Scan for the cell matching the given text and deliver its [x, y] coordinate at center. 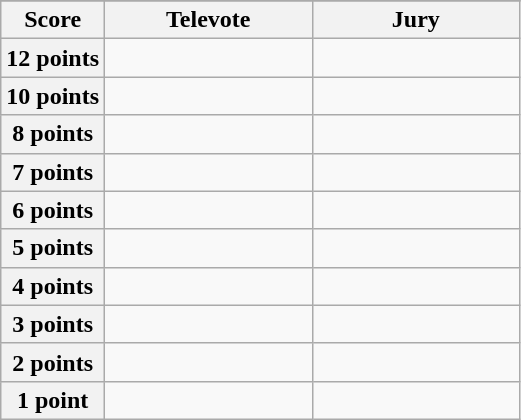
4 points [53, 286]
6 points [53, 210]
1 point [53, 400]
5 points [53, 248]
8 points [53, 134]
Jury [416, 20]
2 points [53, 362]
Score [53, 20]
10 points [53, 96]
3 points [53, 324]
7 points [53, 172]
Televote [209, 20]
12 points [53, 58]
